Extract the [X, Y] coordinate from the center of the cell holding the provided text.  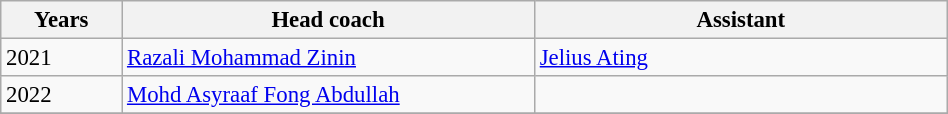
Years [62, 20]
Jelius Ating [740, 58]
Mohd Asyraaf Fong Abdullah [328, 95]
2022 [62, 95]
Head coach [328, 20]
2021 [62, 58]
Assistant [740, 20]
Razali Mohammad Zinin [328, 58]
